Provide the (X, Y) coordinate of the cell's center where the given text is located.  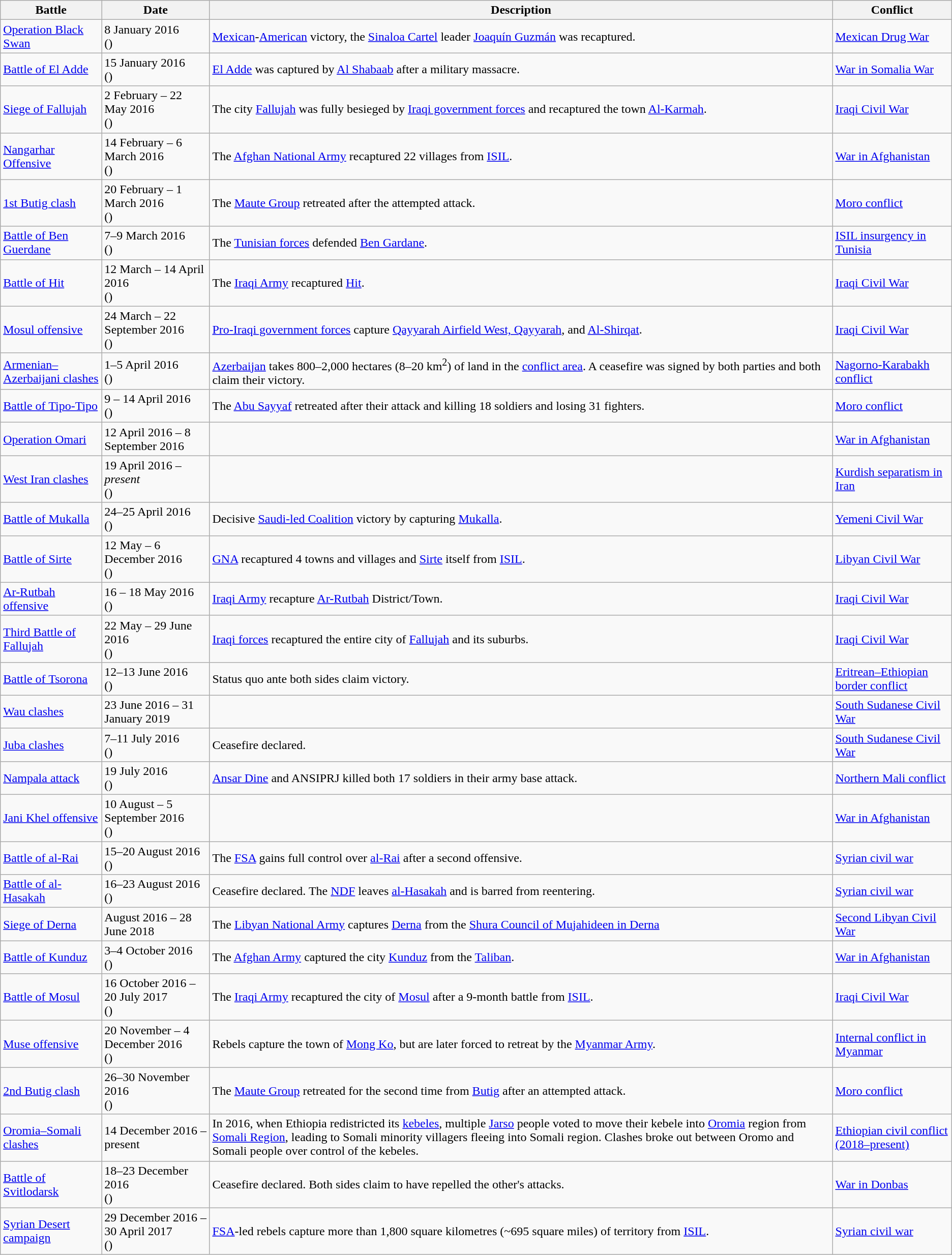
16–23 August 2016() (156, 891)
The Libyan National Army captures Derna from the Shura Council of Mujahideen in Derna (521, 924)
Operation Black Swan (51, 37)
West Iran clashes (51, 479)
9 – 14 April 2016() (156, 406)
14 December 2016 – present (156, 1138)
The Iraqi Army recaptured Hit. (521, 283)
The Afghan National Army recaptured 22 villages from ISIL. (521, 156)
The Afghan Army captured the city Kunduz from the Taliban. (521, 957)
20 November – 4 December 2016() (156, 1044)
12–13 June 2016() (156, 678)
Juba clashes (51, 744)
24–25 April 2016() (156, 519)
Date (156, 10)
Azerbaijan takes 800–2,000 hectares (8–20 km2) of land in the conflict area. A ceasefire was signed by both parties and both claim their victory. (521, 371)
24 March – 22 September 2016() (156, 330)
Siege of Fallujah (51, 109)
Eritrean–Ethiopian border conflict (892, 678)
Battle of Tipo-Tipo (51, 406)
29 December 2016 – 30 April 2017() (156, 1231)
12 March – 14 April 2016() (156, 283)
Battle of Hit (51, 283)
2 February – 22 May 2016() (156, 109)
15 January 2016() (156, 69)
Operation Omari (51, 439)
Third Battle of Fallujah (51, 639)
Battle of Tsorona (51, 678)
Second Libyan Civil War (892, 924)
Rebels capture the town of Mong Ko, but are later forced to retreat by the Myanmar Army. (521, 1044)
8 January 2016() (156, 37)
Battle of Ben Guerdane (51, 243)
12 May – 6 December 2016() (156, 559)
Battle of Kunduz (51, 957)
7–11 July 2016() (156, 744)
The Maute Group retreated after the attempted attack. (521, 203)
The Tunisian forces defended Ben Gardane. (521, 243)
23 June 2016 – 31 January 2019 (156, 712)
Armenian–Azerbaijani clashes (51, 371)
War in Donbas (892, 1184)
Mosul offensive (51, 330)
El Adde was captured by Al Shabaab after a military massacre. (521, 69)
7–9 March 2016() (156, 243)
August 2016 – 28 June 2018 (156, 924)
Iraqi forces recaptured the entire city of Fallujah and its suburbs. (521, 639)
1–5 April 2016() (156, 371)
20 February – 1 March 2016() (156, 203)
26–30 November 2016() (156, 1091)
FSA-led rebels capture more than 1,800 square kilometres (~695 square miles) of territory from ISIL. (521, 1231)
Description (521, 10)
Nangarhar Offensive (51, 156)
The FSA gains full control over al-Rai after a second offensive. (521, 858)
Oromia–Somali clashes (51, 1138)
Battle of El Adde (51, 69)
Jani Khel offensive (51, 818)
22 May – 29 June 2016() (156, 639)
Ar-Rutbah offensive (51, 599)
12 April 2016 – 8 September 2016 (156, 439)
Nagorno-Karabakh conflict (892, 371)
Nampala attack (51, 778)
Mexican-American victory, the Sinaloa Cartel leader Joaquín Guzmán was recaptured. (521, 37)
16 – 18 May 2016() (156, 599)
Battle (51, 10)
Ceasefire declared. Both sides claim to have repelled the other's attacks. (521, 1184)
ISIL insurgency in Tunisia (892, 243)
The Iraqi Army recaptured the city of Mosul after a 9-month battle from ISIL. (521, 997)
The Maute Group retreated for the second time from Butig after an attempted attack. (521, 1091)
War in Somalia War (892, 69)
The Abu Sayyaf retreated after their attack and killing 18 soldiers and losing 31 fighters. (521, 406)
2nd Butig clash (51, 1091)
19 April 2016 – present() (156, 479)
Ethiopian civil conflict (2018–present) (892, 1138)
Mexican Drug War (892, 37)
1st Butig clash (51, 203)
Internal conflict in Myanmar (892, 1044)
Yemeni Civil War (892, 519)
GNA recaptured 4 towns and villages and Sirte itself from ISIL. (521, 559)
Battle of Sirte (51, 559)
Status quo ante both sides claim victory. (521, 678)
Iraqi Army recapture Ar-Rutbah District/Town. (521, 599)
14 February – 6 March 2016() (156, 156)
19 July 2016() (156, 778)
Battle of al-Rai (51, 858)
3–4 October 2016() (156, 957)
Conflict (892, 10)
Battle of Mukalla (51, 519)
Ceasefire declared. The NDF leaves al-Hasakah and is barred from reentering. (521, 891)
Kurdish separatism in Iran (892, 479)
Battle of al-Hasakah (51, 891)
Siege of Derna (51, 924)
Northern Mali conflict (892, 778)
Battle of Svitlodarsk (51, 1184)
15–20 August 2016() (156, 858)
18–23 December 2016() (156, 1184)
Decisive Saudi-led Coalition victory by capturing Mukalla. (521, 519)
Libyan Civil War (892, 559)
Battle of Mosul (51, 997)
Wau clashes (51, 712)
Syrian Desert campaign (51, 1231)
The city Fallujah was fully besieged by Iraqi government forces and recaptured the town Al-Karmah. (521, 109)
10 August – 5 September 2016() (156, 818)
Muse offensive (51, 1044)
16 October 2016 – 20 July 2017() (156, 997)
Pro-Iraqi government forces capture Qayyarah Airfield West, Qayyarah, and Al-Shirqat. (521, 330)
Ceasefire declared. (521, 744)
Ansar Dine and ANSIPRJ killed both 17 soldiers in their army base attack. (521, 778)
